Return [x, y] of the center of cell containing provided text 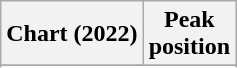
Chart (2022) [72, 34]
Peakposition [189, 34]
